Capture the cell that displays the provided text and extract its (X, Y) central coordinate. 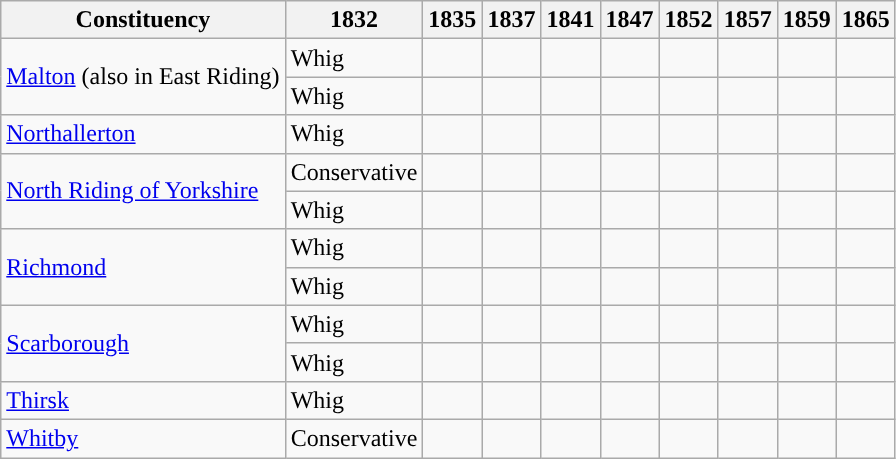
1859 (806, 20)
Thirsk (143, 400)
Scarborough (143, 343)
1835 (452, 20)
1852 (688, 20)
1857 (748, 20)
1832 (354, 20)
Whitby (143, 438)
1847 (630, 20)
1865 (866, 20)
Constituency (143, 20)
Richmond (143, 267)
North Riding of Yorkshire (143, 191)
1841 (570, 20)
Northallerton (143, 134)
Malton (also in East Riding) (143, 77)
1837 (512, 20)
